Return [x, y] of the center of cell containing provided text 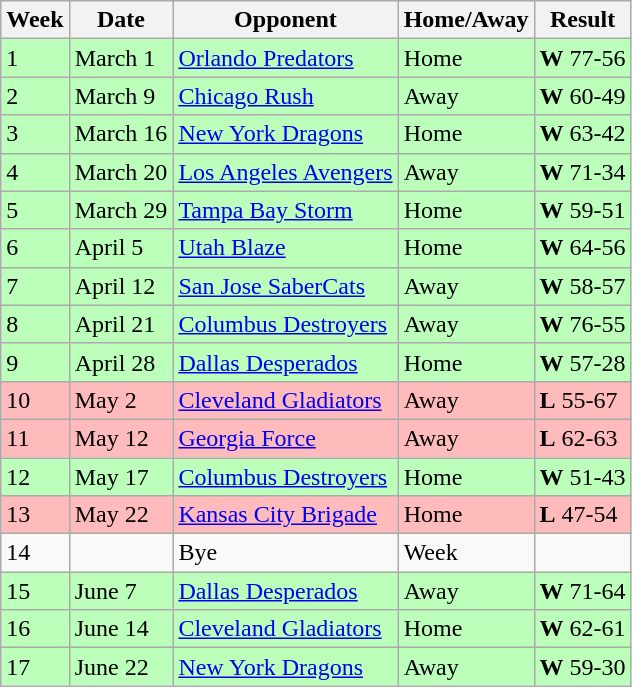
11 [35, 438]
W 76-55 [582, 324]
5 [35, 210]
16 [35, 629]
W 60-49 [582, 96]
W 71-34 [582, 172]
17 [35, 667]
L 62-63 [582, 438]
12 [35, 477]
Orlando Predators [286, 58]
Los Angeles Avengers [286, 172]
6 [35, 248]
March 16 [121, 134]
W 59-51 [582, 210]
March 1 [121, 58]
Date [121, 20]
Kansas City Brigade [286, 515]
April 21 [121, 324]
March 29 [121, 210]
Opponent [286, 20]
8 [35, 324]
W 59-30 [582, 667]
W 64-56 [582, 248]
W 57-28 [582, 362]
May 12 [121, 438]
May 2 [121, 400]
Georgia Force [286, 438]
L 47-54 [582, 515]
Utah Blaze [286, 248]
June 22 [121, 667]
Chicago Rush [286, 96]
3 [35, 134]
April 28 [121, 362]
W 63-42 [582, 134]
March 9 [121, 96]
2 [35, 96]
10 [35, 400]
May 22 [121, 515]
June 14 [121, 629]
14 [35, 553]
W 77-56 [582, 58]
W 71-64 [582, 591]
May 17 [121, 477]
13 [35, 515]
W 62-61 [582, 629]
7 [35, 286]
Bye [286, 553]
April 5 [121, 248]
9 [35, 362]
4 [35, 172]
April 12 [121, 286]
15 [35, 591]
W 51-43 [582, 477]
L 55-67 [582, 400]
Home/Away [466, 20]
1 [35, 58]
June 7 [121, 591]
W 58-57 [582, 286]
Tampa Bay Storm [286, 210]
San Jose SaberCats [286, 286]
March 20 [121, 172]
Result [582, 20]
